For the text-containing cell, return its midpoint in [X, Y] coordinate format. 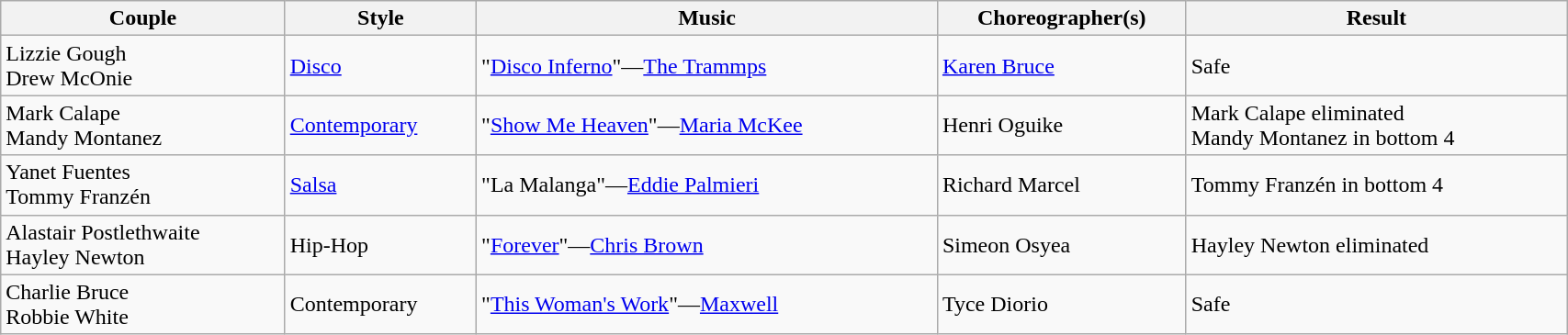
"Disco Inferno"—The Trammps [707, 66]
Alastair PostlethwaiteHayley Newton [143, 244]
Yanet FuentesTommy Franzén [143, 185]
Style [380, 18]
Couple [143, 18]
Hip-Hop [380, 244]
"Forever"—Chris Brown [707, 244]
Lizzie GoughDrew McOnie [143, 66]
Music [707, 18]
Tommy Franzén in bottom 4 [1376, 185]
Choreographer(s) [1062, 18]
Simeon Osyea [1062, 244]
Tyce Diorio [1062, 305]
Karen Bruce [1062, 66]
"Show Me Heaven"—Maria McKee [707, 125]
Salsa [380, 185]
"This Woman's Work"—Maxwell [707, 305]
"La Malanga"—Eddie Palmieri [707, 185]
Mark CalapeMandy Montanez [143, 125]
Henri Oguike [1062, 125]
Richard Marcel [1062, 185]
Mark Calape eliminatedMandy Montanez in bottom 4 [1376, 125]
Charlie BruceRobbie White [143, 305]
Result [1376, 18]
Disco [380, 66]
Hayley Newton eliminated [1376, 244]
